For the text-containing cell, return its midpoint in [X, Y] coordinate format. 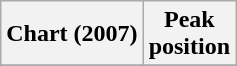
Peakposition [189, 34]
Chart (2007) [72, 34]
